For the text-containing cell, return its midpoint in [X, Y] coordinate format. 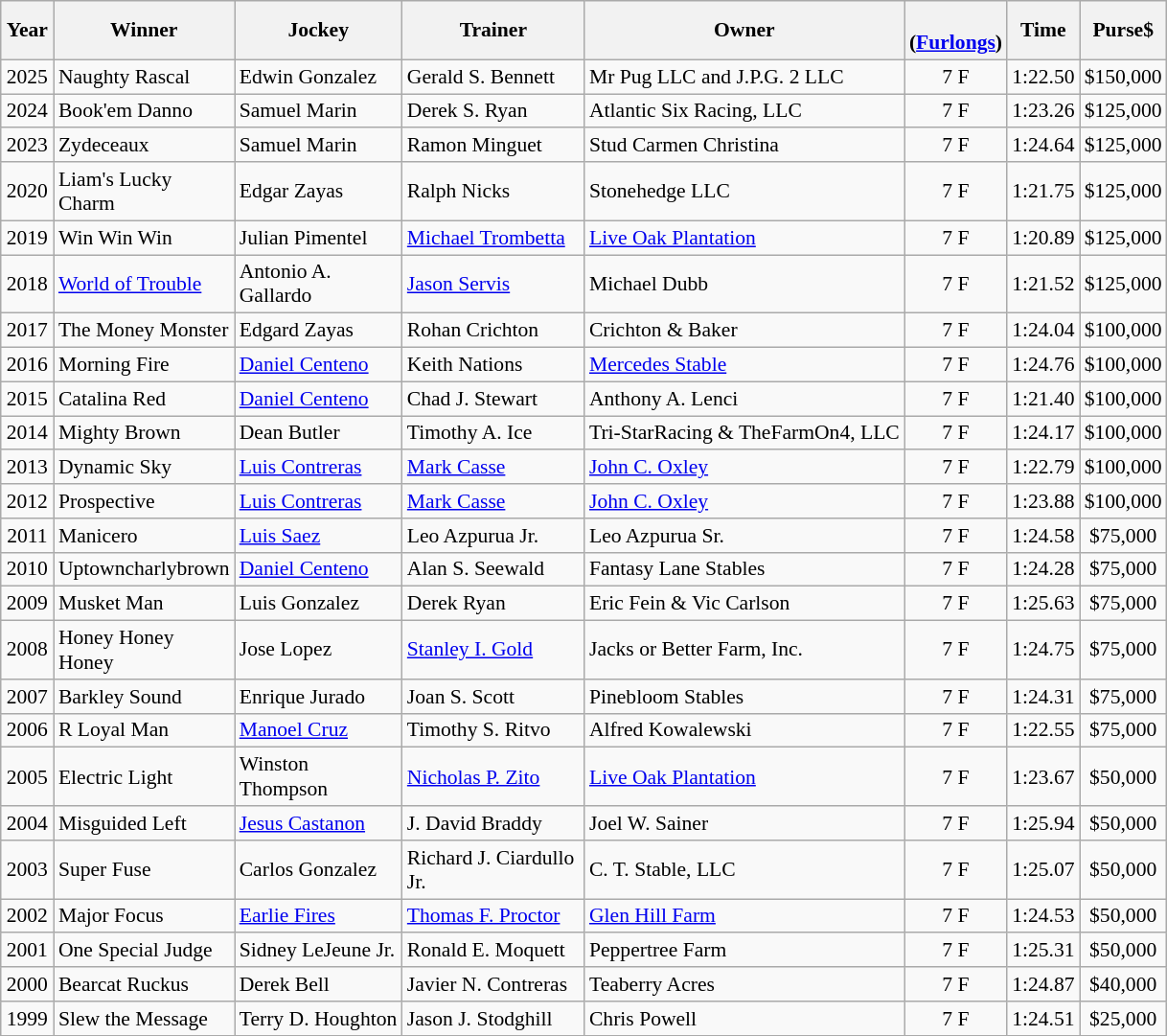
Year [27, 31]
Keith Nations [493, 365]
Time [1042, 31]
C. T. Stable, LLC [744, 870]
2008 [27, 650]
2014 [27, 433]
1:24.75 [1042, 650]
Ronald E. Moquett [493, 951]
Jose Lopez [318, 650]
Mighty Brown [144, 433]
2017 [27, 331]
Luis Saez [318, 536]
1:23.88 [1042, 501]
Antonio A. Gallardo [318, 284]
Derek Bell [318, 984]
2023 [27, 146]
Dynamic Sky [144, 468]
1:21.75 [1042, 192]
Mr Pug LLC and J.P.G. 2 LLC [744, 77]
Crichton & Baker [744, 331]
Richard J. Ciardullo Jr. [493, 870]
Atlantic Six Racing, LLC [744, 111]
Stud Carmen Christina [744, 146]
Owner [744, 31]
1:24.28 [1042, 569]
Anthony A. Lenci [744, 399]
Teaberry Acres [744, 984]
2006 [27, 730]
1:24.31 [1042, 697]
Morning Fire [144, 365]
Alfred Kowalewski [744, 730]
One Special Judge [144, 951]
Jockey [318, 31]
1:25.94 [1042, 823]
Julian Pimentel [318, 238]
2000 [27, 984]
Stonehedge LLC [744, 192]
$25,000 [1123, 1019]
2013 [27, 468]
Terry D. Houghton [318, 1019]
Book'em Danno [144, 111]
2007 [27, 697]
Leo Azpurua Sr. [744, 536]
Manoel Cruz [318, 730]
2012 [27, 501]
1:24.17 [1042, 433]
Ralph Nicks [493, 192]
Pinebloom Stables [744, 697]
2002 [27, 916]
Winner [144, 31]
2005 [27, 776]
2009 [27, 604]
Major Focus [144, 916]
2024 [27, 111]
Catalina Red [144, 399]
$40,000 [1123, 984]
Derek Ryan [493, 604]
2004 [27, 823]
Dean Butler [318, 433]
Edwin Gonzalez [318, 77]
1:25.63 [1042, 604]
Jesus Castanon [318, 823]
Trainer [493, 31]
1:24.76 [1042, 365]
1:24.53 [1042, 916]
Luis Gonzalez [318, 604]
Winston Thompson [318, 776]
Barkley Sound [144, 697]
Jacks or Better Farm, Inc. [744, 650]
Jason Servis [493, 284]
2020 [27, 192]
1:21.40 [1042, 399]
Ramon Minguet [493, 146]
Misguided Left [144, 823]
Tri-StarRacing & TheFarmOn4, LLC [744, 433]
Zydeceaux [144, 146]
Gerald S. Bennett [493, 77]
Enrique Jurado [318, 697]
Timothy A. Ice [493, 433]
1:25.31 [1042, 951]
1:22.50 [1042, 77]
Jason J. Stodghill [493, 1019]
Naughty Rascal [144, 77]
Glen Hill Farm [744, 916]
Carlos Gonzalez [318, 870]
Joel W. Sainer [744, 823]
Rohan Crichton [493, 331]
Mercedes Stable [744, 365]
2003 [27, 870]
1:22.55 [1042, 730]
Purse$ [1123, 31]
Michael Trombetta [493, 238]
Eric Fein & Vic Carlson [744, 604]
Chris Powell [744, 1019]
1:20.89 [1042, 238]
1:21.52 [1042, 284]
Joan S. Scott [493, 697]
Manicero [144, 536]
2025 [27, 77]
Liam's Lucky Charm [144, 192]
2019 [27, 238]
Edgar Zayas [318, 192]
Slew the Message [144, 1019]
Super Fuse [144, 870]
Uptowncharlybrown [144, 569]
Honey Honey Honey [144, 650]
2015 [27, 399]
Alan S. Seewald [493, 569]
Derek S. Ryan [493, 111]
1:25.07 [1042, 870]
Win Win Win [144, 238]
Stanley I. Gold [493, 650]
Edgard Zayas [318, 331]
1999 [27, 1019]
Leo Azpurua Jr. [493, 536]
The Money Monster [144, 331]
1:22.79 [1042, 468]
1:24.87 [1042, 984]
Bearcat Ruckus [144, 984]
2010 [27, 569]
Peppertree Farm [744, 951]
Chad J. Stewart [493, 399]
$150,000 [1123, 77]
2018 [27, 284]
1:24.58 [1042, 536]
Prospective [144, 501]
2011 [27, 536]
2001 [27, 951]
Earlie Fires [318, 916]
1:24.04 [1042, 331]
Nicholas P. Zito [493, 776]
Thomas F. Proctor [493, 916]
Michael Dubb [744, 284]
(Furlongs) [956, 31]
Sidney LeJeune Jr. [318, 951]
Musket Man [144, 604]
Javier N. Contreras [493, 984]
1:23.67 [1042, 776]
1:24.64 [1042, 146]
1:23.26 [1042, 111]
World of Trouble [144, 284]
Fantasy Lane Stables [744, 569]
Timothy S. Ritvo [493, 730]
Electric Light [144, 776]
1:24.51 [1042, 1019]
R Loyal Man [144, 730]
J. David Braddy [493, 823]
2016 [27, 365]
